Return the [x, y] coordinate for the center point of the cell that contains the specified text.  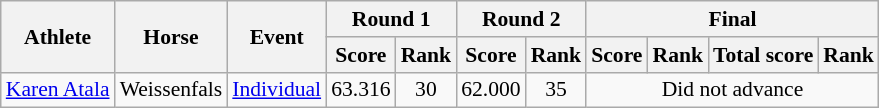
Event [276, 36]
62.000 [490, 90]
Horse [172, 36]
Did not advance [732, 90]
Karen Atala [58, 90]
35 [556, 90]
Round 1 [391, 19]
Athlete [58, 36]
30 [426, 90]
Final [732, 19]
Individual [276, 90]
Weissenfals [172, 90]
63.316 [360, 90]
Total score [763, 55]
Round 2 [521, 19]
